Output the [X, Y] coordinate of the center of the cell containing the given text.  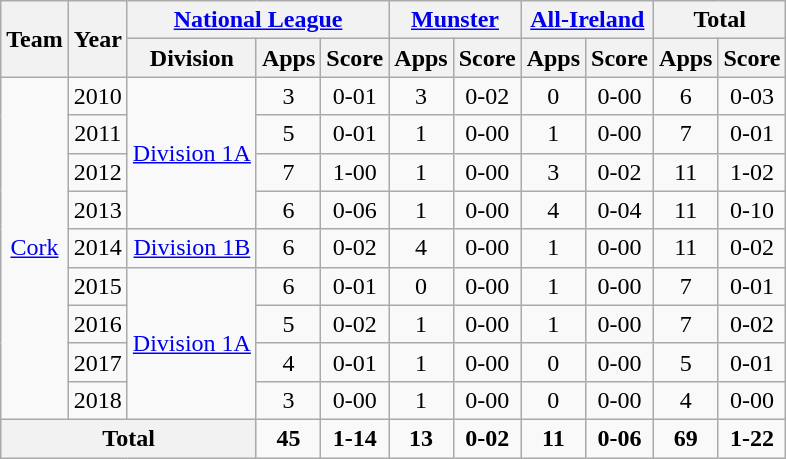
2016 [98, 324]
2013 [98, 210]
National League [258, 20]
2011 [98, 134]
0-04 [620, 210]
0-03 [752, 96]
1-02 [752, 172]
69 [686, 438]
2014 [98, 248]
Year [98, 39]
Cork [35, 248]
2010 [98, 96]
2017 [98, 362]
Munster [455, 20]
Division [192, 58]
2015 [98, 286]
2012 [98, 172]
1-14 [355, 438]
Division 1B [192, 248]
1-22 [752, 438]
13 [421, 438]
Team [35, 39]
0-10 [752, 210]
2018 [98, 400]
1-00 [355, 172]
45 [288, 438]
All-Ireland [587, 20]
